Detect which cell encompasses the target text, then output its (x, y) center coordinate. 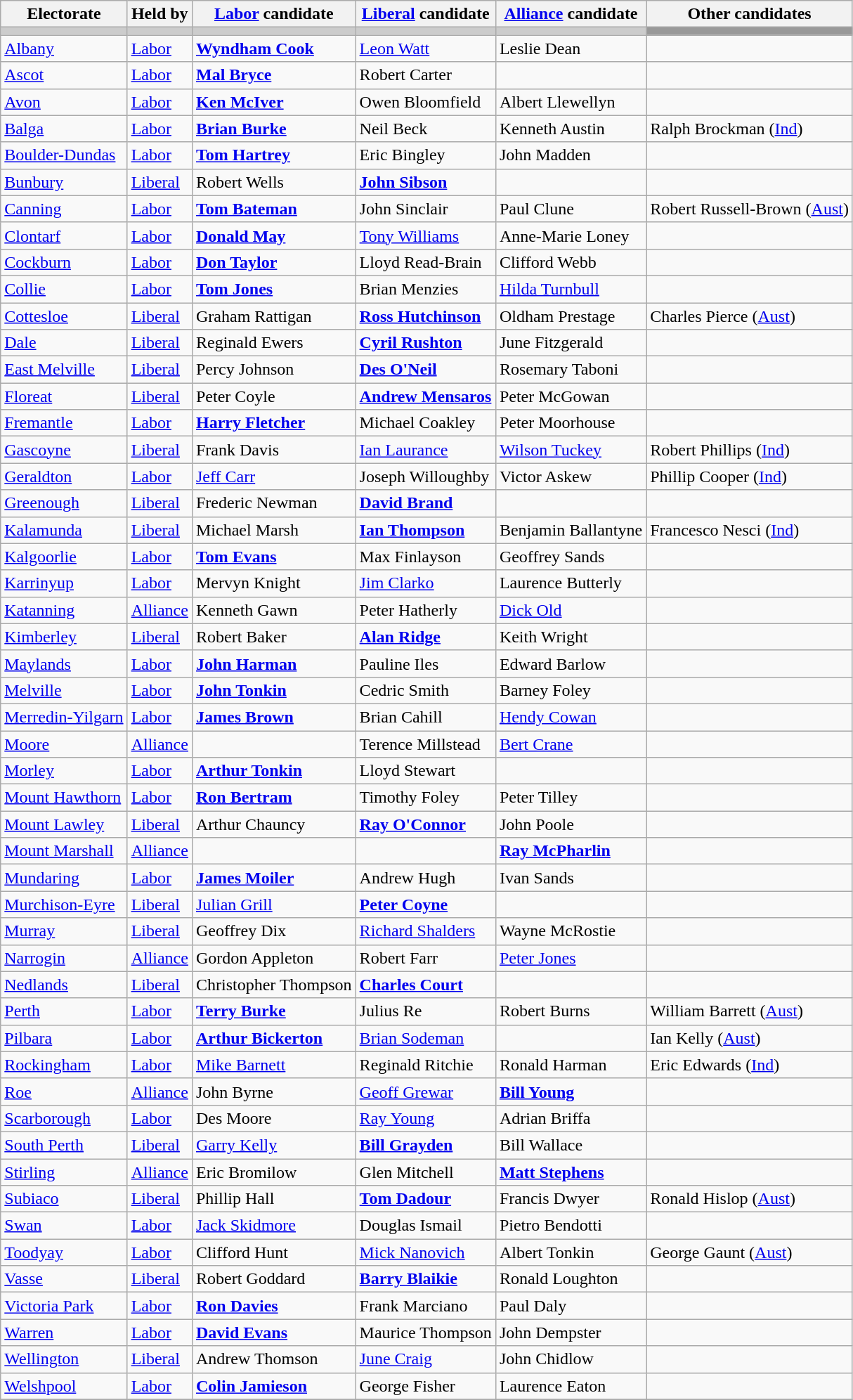
Ian Kelly (Aust) (750, 1038)
Jack Skidmore (274, 1226)
Boulder-Dundas (64, 155)
Brian Menzies (426, 289)
Glen Mitchell (426, 1172)
Reginald Ewers (274, 343)
Leslie Dean (571, 48)
Robert Goddard (274, 1279)
Terence Millstead (426, 744)
Warren (64, 1333)
Peter Tilley (571, 798)
Ian Laurance (426, 450)
Barney Foley (571, 690)
Christopher Thompson (274, 985)
John Poole (571, 824)
Mike Barnett (274, 1065)
Collie (64, 289)
Held by (159, 14)
James Brown (274, 717)
Neil Beck (426, 129)
Kalamunda (64, 530)
Charles Pierce (Aust) (750, 316)
Clontarf (64, 235)
Tom Dadour (426, 1199)
Phillip Cooper (Ind) (750, 477)
John Dempster (571, 1333)
Albert Llewellyn (571, 102)
Frederic Newman (274, 503)
Paul Daly (571, 1306)
Michael Coakley (426, 423)
Roe (64, 1091)
Ian Thompson (426, 530)
Geoffrey Sands (571, 557)
Geoffrey Dix (274, 931)
Alan Ridge (426, 637)
Owen Bloomfield (426, 102)
Katanning (64, 610)
Tom Bateman (274, 209)
Ronald Loughton (571, 1279)
Merredin-Yilgarn (64, 717)
Ivan Sands (571, 878)
George Fisher (426, 1386)
Harry Fletcher (274, 423)
Canning (64, 209)
Ralph Brockman (Ind) (750, 129)
Avon (64, 102)
Robert Russell-Brown (Aust) (750, 209)
Welshpool (64, 1386)
Liberal candidate (426, 14)
Mal Bryce (274, 75)
Des Moore (274, 1118)
Robert Farr (426, 958)
Lloyd Read-Brain (426, 262)
Don Taylor (274, 262)
Bill Wallace (571, 1145)
Maurice Thompson (426, 1333)
Swan (64, 1226)
Clifford Hunt (274, 1252)
Laurence Eaton (571, 1386)
Fremantle (64, 423)
Terry Burke (274, 1011)
Reginald Ritchie (426, 1065)
Ray McPharlin (571, 851)
Arthur Chauncy (274, 824)
Peter Jones (571, 958)
Wyndham Cook (274, 48)
Jeff Carr (274, 477)
Oldham Prestage (571, 316)
Colin Jamieson (274, 1386)
Robert Carter (426, 75)
Hendy Cowan (571, 717)
Floreat (64, 396)
John Sinclair (426, 209)
Frank Marciano (426, 1306)
Ascot (64, 75)
Ronald Harman (571, 1065)
Geoff Grewar (426, 1091)
Max Finlayson (426, 557)
Wilson Tuckey (571, 450)
Kenneth Gawn (274, 610)
Michael Marsh (274, 530)
Geraldton (64, 477)
Kenneth Austin (571, 129)
Timothy Foley (426, 798)
Arthur Tonkin (274, 771)
Joseph Willoughby (426, 477)
Charles Court (426, 985)
Tom Evans (274, 557)
Karrinyup (64, 583)
Cockburn (64, 262)
Mundaring (64, 878)
Francesco Nesci (Ind) (750, 530)
Cottesloe (64, 316)
Maylands (64, 663)
John Sibson (426, 182)
Edward Barlow (571, 663)
Francis Dwyer (571, 1199)
Nedlands (64, 985)
Peter Coyle (274, 396)
Ken McIver (274, 102)
Adrian Briffa (571, 1118)
Gascoyne (64, 450)
Bunbury (64, 182)
Hilda Turnbull (571, 289)
Garry Kelly (274, 1145)
Alliance candidate (571, 14)
Mount Hawthorn (64, 798)
Subiaco (64, 1199)
Lloyd Stewart (426, 771)
Murray (64, 931)
Tom Jones (274, 289)
George Gaunt (Aust) (750, 1252)
John Harman (274, 663)
Kimberley (64, 637)
Electorate (64, 14)
Ross Hutchinson (426, 316)
Mick Nanovich (426, 1252)
Albany (64, 48)
Brian Burke (274, 129)
South Perth (64, 1145)
Morley (64, 771)
John Madden (571, 155)
William Barrett (Aust) (750, 1011)
Perth (64, 1011)
Laurence Butterly (571, 583)
David Brand (426, 503)
June Fitzgerald (571, 343)
Wayne McRostie (571, 931)
Cedric Smith (426, 690)
Bill Grayden (426, 1145)
Robert Baker (274, 637)
Bert Crane (571, 744)
Bill Young (571, 1091)
Graham Rattigan (274, 316)
James Moiler (274, 878)
Dick Old (571, 610)
Ray O'Connor (426, 824)
Brian Sodeman (426, 1038)
Albert Tonkin (571, 1252)
Ron Davies (274, 1306)
Pauline Iles (426, 663)
Julius Re (426, 1011)
John Chidlow (571, 1359)
Peter McGowan (571, 396)
Balga (64, 129)
Anne-Marie Loney (571, 235)
Greenough (64, 503)
Phillip Hall (274, 1199)
Donald May (274, 235)
Julian Grill (274, 905)
Paul Clune (571, 209)
Robert Wells (274, 182)
Richard Shalders (426, 931)
Victor Askew (571, 477)
Percy Johnson (274, 370)
Keith Wright (571, 637)
Leon Watt (426, 48)
Cyril Rushton (426, 343)
John Tonkin (274, 690)
Scarborough (64, 1118)
Ray Young (426, 1118)
Andrew Hugh (426, 878)
Wellington (64, 1359)
Arthur Bickerton (274, 1038)
Matt Stephens (571, 1172)
Mount Marshall (64, 851)
Rockingham (64, 1065)
Gordon Appleton (274, 958)
Mervyn Knight (274, 583)
Mount Lawley (64, 824)
Jim Clarko (426, 583)
Toodyay (64, 1252)
Rosemary Taboni (571, 370)
Peter Coyne (426, 905)
Melville (64, 690)
Frank Davis (274, 450)
Peter Hatherly (426, 610)
Pietro Bendotti (571, 1226)
Narrogin (64, 958)
Ron Bertram (274, 798)
Benjamin Ballantyne (571, 530)
Moore (64, 744)
Vasse (64, 1279)
Brian Cahill (426, 717)
Eric Edwards (Ind) (750, 1065)
Dale (64, 343)
Peter Moorhouse (571, 423)
Douglas Ismail (426, 1226)
Pilbara (64, 1038)
Victoria Park (64, 1306)
Andrew Mensaros (426, 396)
Andrew Thomson (274, 1359)
Clifford Webb (571, 262)
Robert Burns (571, 1011)
June Craig (426, 1359)
Eric Bingley (426, 155)
Robert Phillips (Ind) (750, 450)
Tom Hartrey (274, 155)
Kalgoorlie (64, 557)
Other candidates (750, 14)
East Melville (64, 370)
Murchison-Eyre (64, 905)
Ronald Hislop (Aust) (750, 1199)
Tony Williams (426, 235)
David Evans (274, 1333)
Barry Blaikie (426, 1279)
John Byrne (274, 1091)
Des O'Neil (426, 370)
Eric Bromilow (274, 1172)
Labor candidate (274, 14)
Stirling (64, 1172)
